Identify which cell holds the provided text, then report its (X, Y) central coordinate. 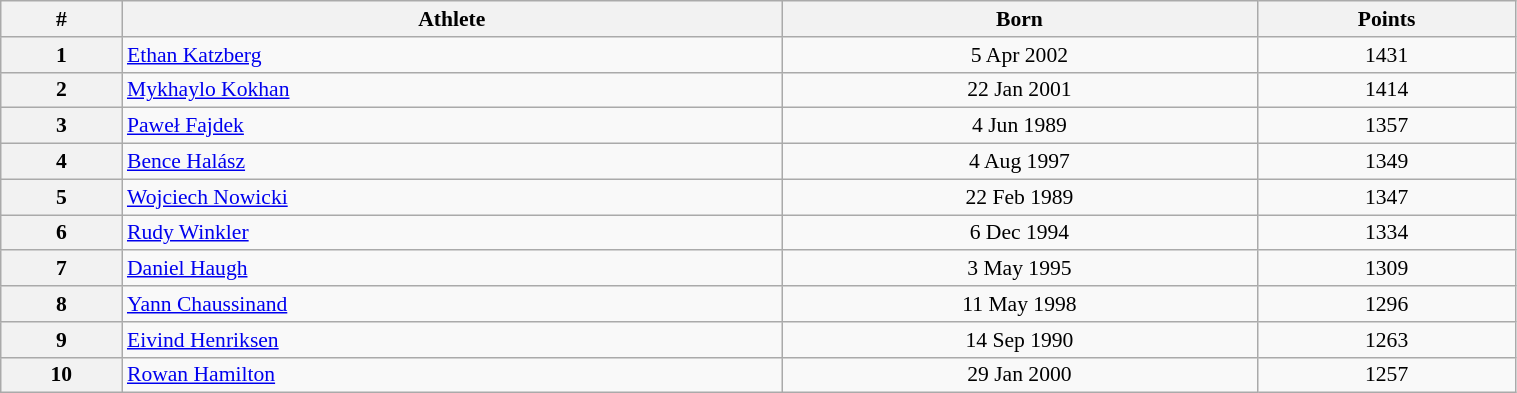
7 (62, 269)
1296 (1386, 304)
29 Jan 2000 (1020, 375)
1347 (1386, 197)
8 (62, 304)
Born (1020, 19)
Rudy Winkler (452, 233)
1357 (1386, 126)
5 Apr 2002 (1020, 55)
Paweł Fajdek (452, 126)
1257 (1386, 375)
1349 (1386, 162)
10 (62, 375)
Points (1386, 19)
6 Dec 1994 (1020, 233)
Wojciech Nowicki (452, 197)
Athlete (452, 19)
Bence Halász (452, 162)
9 (62, 340)
Mykhaylo Kokhan (452, 90)
11 May 1998 (1020, 304)
2 (62, 90)
1309 (1386, 269)
3 May 1995 (1020, 269)
1431 (1386, 55)
Yann Chaussinand (452, 304)
5 (62, 197)
# (62, 19)
Rowan Hamilton (452, 375)
6 (62, 233)
4 Aug 1997 (1020, 162)
Ethan Katzberg (452, 55)
Daniel Haugh (452, 269)
22 Jan 2001 (1020, 90)
4 Jun 1989 (1020, 126)
14 Sep 1990 (1020, 340)
3 (62, 126)
1414 (1386, 90)
22 Feb 1989 (1020, 197)
1334 (1386, 233)
1 (62, 55)
4 (62, 162)
Eivind Henriksen (452, 340)
1263 (1386, 340)
